Locate the cell with the specified text and output its (x, y) center coordinate. 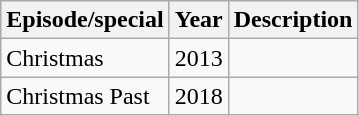
Episode/special (85, 20)
Description (293, 20)
Christmas Past (85, 96)
Christmas (85, 58)
Year (198, 20)
2013 (198, 58)
2018 (198, 96)
